For the text-containing cell, return its midpoint in (X, Y) coordinate format. 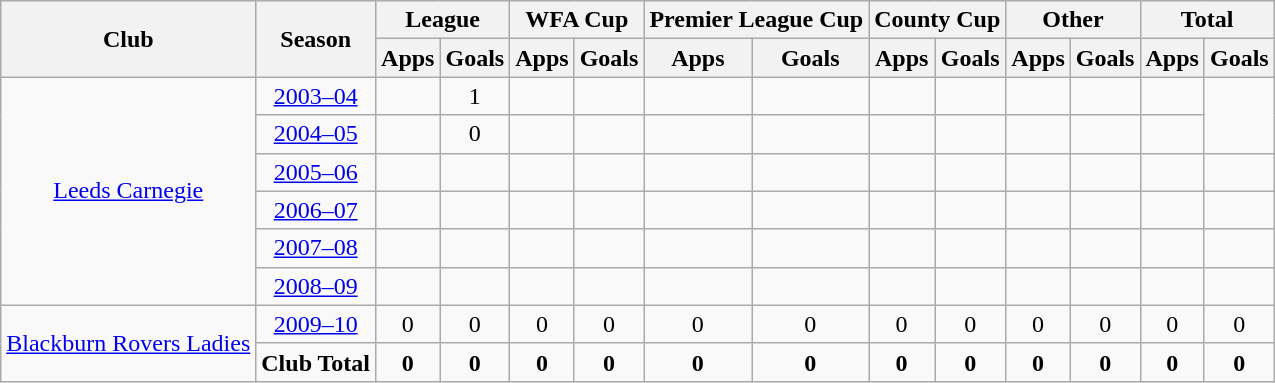
2006–07 (316, 210)
Blackburn Rovers Ladies (128, 343)
Season (316, 39)
1 (475, 96)
Leeds Carnegie (128, 191)
Club (128, 39)
Premier League Cup (756, 20)
2009–10 (316, 324)
Other (1073, 20)
2007–08 (316, 248)
2004–05 (316, 134)
County Cup (938, 20)
2008–09 (316, 286)
Club Total (316, 362)
WFA Cup (577, 20)
League (443, 20)
Total (1207, 20)
2005–06 (316, 172)
2003–04 (316, 96)
